Return the [x, y] coordinate for the center point of the cell that contains the specified text.  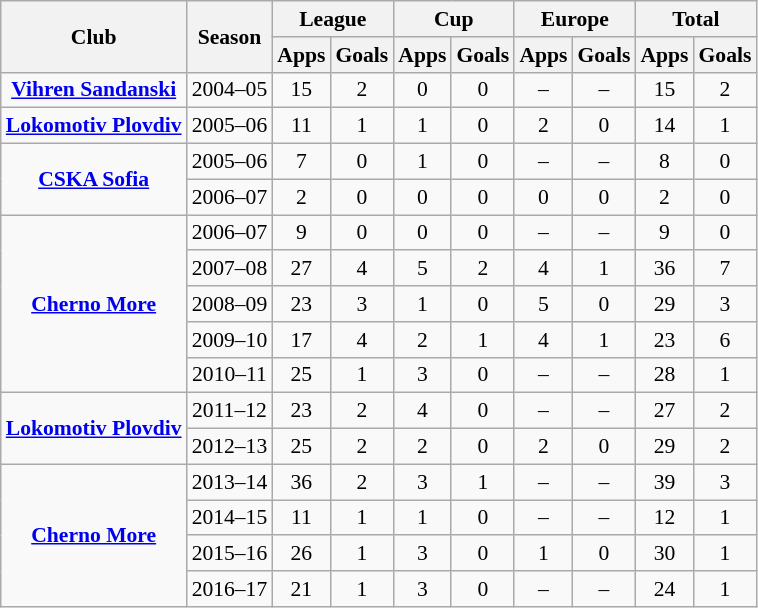
2008–09 [230, 304]
Cup [454, 19]
26 [301, 554]
2007–08 [230, 269]
2010–11 [230, 375]
Vihren Sandanski [94, 90]
6 [724, 340]
2004–05 [230, 90]
2013–14 [230, 482]
28 [664, 375]
Europe [574, 19]
24 [664, 589]
14 [664, 126]
2016–17 [230, 589]
2014–15 [230, 518]
League [332, 19]
Total [696, 19]
30 [664, 554]
Club [94, 36]
12 [664, 518]
Season [230, 36]
17 [301, 340]
2015–16 [230, 554]
8 [664, 162]
2011–12 [230, 411]
2012–13 [230, 447]
2009–10 [230, 340]
21 [301, 589]
39 [664, 482]
CSKA Sofia [94, 180]
